Locate the cell with the specified text and output its [x, y] center coordinate. 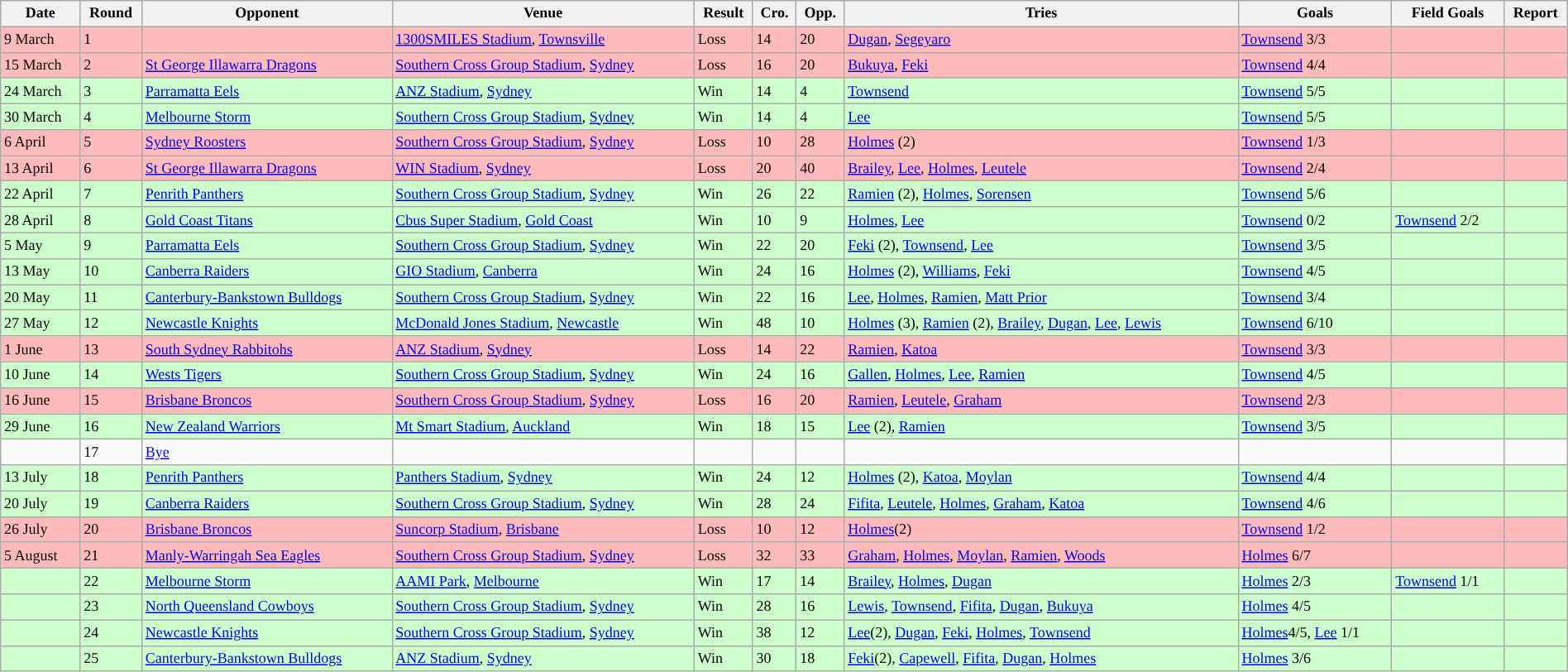
New Zealand Warriors [266, 427]
38 [774, 632]
Mt Smart Stadium, Auckland [543, 427]
Opponent [266, 13]
Holmes(2) [1041, 530]
19 [111, 503]
Suncorp Stadium, Brisbane [543, 530]
Feki (2), Townsend, Lee [1041, 245]
Venue [543, 13]
1300SMILES Stadium, Townsville [543, 40]
WIN Stadium, Sydney [543, 169]
24 March [41, 91]
Holmes, Lee [1041, 220]
23 [111, 607]
Manly-Warringah Sea Eagles [266, 554]
Townsend 5/6 [1315, 194]
48 [774, 323]
Bye [266, 452]
Lee, Holmes, Ramien, Matt Prior [1041, 298]
9 March [41, 40]
Bukuya, Feki [1041, 65]
Townsend 0/2 [1315, 220]
5 [111, 142]
Brailey, Lee, Holmes, Leutele [1041, 169]
Feki(2), Capewell, Fifita, Dugan, Holmes [1041, 659]
Lee (2), Ramien [1041, 427]
Opp. [820, 13]
13 May [41, 271]
Holmes (2), Katoa, Moylan [1041, 478]
27 May [41, 323]
1 [111, 40]
16 June [41, 401]
40 [820, 169]
Townsend [1041, 91]
2 [111, 65]
6 April [41, 142]
Lee [1041, 116]
3 [111, 91]
5 August [41, 554]
25 [111, 659]
20 May [41, 298]
7 [111, 194]
21 [111, 554]
Holmes 2/3 [1315, 581]
Townsend 6/10 [1315, 323]
5 May [41, 245]
26 July [41, 530]
Townsend 2/3 [1315, 401]
Holmes 4/5 [1315, 607]
Townsend 4/6 [1315, 503]
29 June [41, 427]
6 [111, 169]
Date [41, 13]
GIO Stadium, Canberra [543, 271]
Holmes 3/6 [1315, 659]
Ramien, Leutele, Graham [1041, 401]
Cro. [774, 13]
Graham, Holmes, Moylan, Ramien, Woods [1041, 554]
Result [723, 13]
10 June [41, 374]
Holmes4/5, Lee 1/1 [1315, 632]
AAMI Park, Melbourne [543, 581]
Sydney Roosters [266, 142]
30 [774, 659]
Townsend 1/2 [1315, 530]
Holmes (2), Williams, Feki [1041, 271]
8 [111, 220]
30 March [41, 116]
Townsend 1/3 [1315, 142]
Ramien (2), Holmes, Sorensen [1041, 194]
North Queensland Cowboys [266, 607]
Holmes 6/7 [1315, 554]
Round [111, 13]
Wests Tigers [266, 374]
Gallen, Holmes, Lee, Ramien [1041, 374]
Townsend 3/4 [1315, 298]
Holmes (2) [1041, 142]
Townsend 2/4 [1315, 169]
33 [820, 554]
26 [774, 194]
Tries [1041, 13]
Field Goals [1447, 13]
13 April [41, 169]
Ramien, Katoa [1041, 349]
South Sydney Rabbitohs [266, 349]
Holmes (3), Ramien (2), Brailey, Dugan, Lee, Lewis [1041, 323]
22 April [41, 194]
Cbus Super Stadium, Gold Coast [543, 220]
Panthers Stadium, Sydney [543, 478]
20 July [41, 503]
Goals [1315, 13]
Dugan, Segeyaro [1041, 40]
13 July [41, 478]
Report [1535, 13]
13 [111, 349]
McDonald Jones Stadium, Newcastle [543, 323]
Lee(2), Dugan, Feki, Holmes, Townsend [1041, 632]
28 April [41, 220]
1 June [41, 349]
15 March [41, 65]
Lewis, Townsend, Fifita, Dugan, Bukuya [1041, 607]
Gold Coast Titans [266, 220]
32 [774, 554]
Townsend 2/2 [1447, 220]
Brailey, Holmes, Dugan [1041, 581]
11 [111, 298]
Fifita, Leutele, Holmes, Graham, Katoa [1041, 503]
Townsend 1/1 [1447, 581]
